Extract the [X, Y] coordinate from the center of the cell holding the provided text.  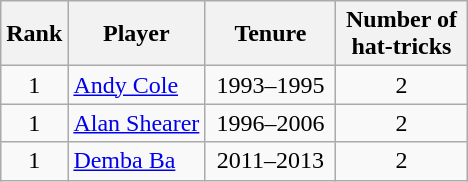
Rank [34, 34]
1993–1995 [270, 85]
Number of hat-tricks [402, 34]
Demba Ba [136, 161]
Player [136, 34]
1996–2006 [270, 123]
Andy Cole [136, 85]
Tenure [270, 34]
Alan Shearer [136, 123]
2011–2013 [270, 161]
